Determine the [x, y] coordinate at the center of the cell enclosing the given text.  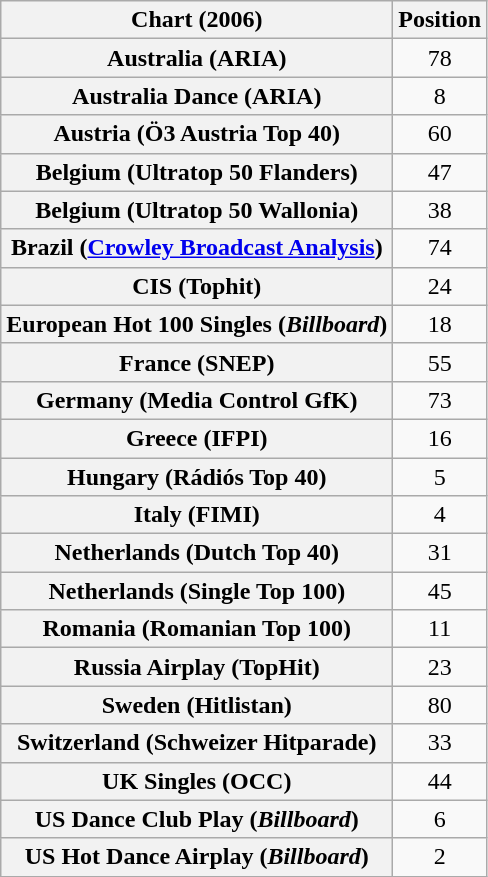
33 [440, 743]
CIS (Tophit) [197, 286]
France (SNEP) [197, 362]
Belgium (Ultratop 50 Wallonia) [197, 210]
73 [440, 400]
2 [440, 857]
6 [440, 819]
47 [440, 172]
Australia (ARIA) [197, 58]
Romania (Romanian Top 100) [197, 629]
Position [440, 20]
24 [440, 286]
Belgium (Ultratop 50 Flanders) [197, 172]
Russia Airplay (TopHit) [197, 667]
4 [440, 515]
Netherlands (Single Top 100) [197, 591]
Italy (FIMI) [197, 515]
5 [440, 477]
11 [440, 629]
Hungary (Rádiós Top 40) [197, 477]
UK Singles (OCC) [197, 781]
Australia Dance (ARIA) [197, 96]
Germany (Media Control GfK) [197, 400]
European Hot 100 Singles (Billboard) [197, 324]
55 [440, 362]
Greece (IFPI) [197, 438]
44 [440, 781]
Netherlands (Dutch Top 40) [197, 553]
US Dance Club Play (Billboard) [197, 819]
80 [440, 705]
Brazil (Crowley Broadcast Analysis) [197, 248]
60 [440, 134]
16 [440, 438]
23 [440, 667]
Austria (Ö3 Austria Top 40) [197, 134]
Chart (2006) [197, 20]
8 [440, 96]
Switzerland (Schweizer Hitparade) [197, 743]
18 [440, 324]
31 [440, 553]
Sweden (Hitlistan) [197, 705]
74 [440, 248]
US Hot Dance Airplay (Billboard) [197, 857]
38 [440, 210]
45 [440, 591]
78 [440, 58]
